Find where the given text appears and provide that cell's center as [x, y] coordinate. 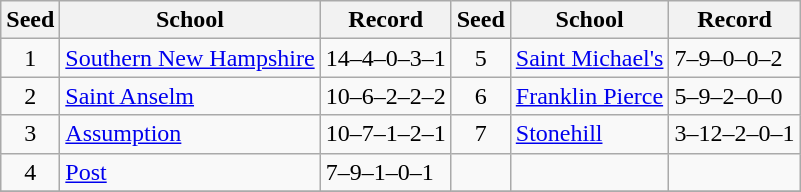
14–4–0–3–1 [386, 58]
Stonehill [590, 134]
4 [30, 172]
5–9–2–0–0 [734, 96]
Saint Michael's [590, 58]
10–7–1–2–1 [386, 134]
Franklin Pierce [590, 96]
7 [480, 134]
6 [480, 96]
2 [30, 96]
Saint Anselm [190, 96]
Post [190, 172]
10–6–2–2–2 [386, 96]
7–9–1–0–1 [386, 172]
7–9–0–0–2 [734, 58]
3–12–2–0–1 [734, 134]
3 [30, 134]
Assumption [190, 134]
5 [480, 58]
1 [30, 58]
Southern New Hampshire [190, 58]
